Detect which cell encompasses the target text, then output its [X, Y] center coordinate. 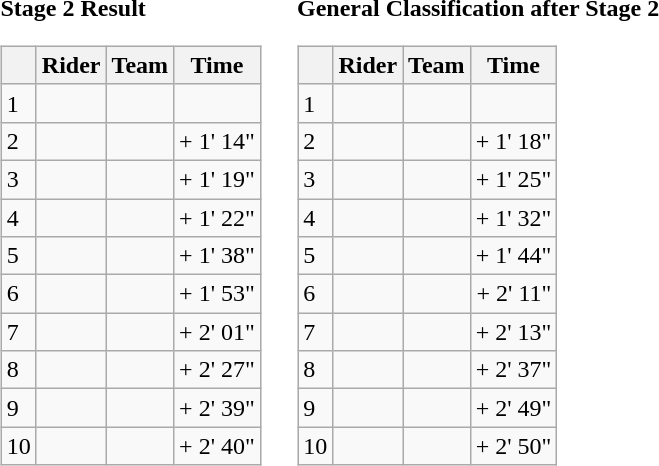
+ 1' 19" [218, 179]
+ 1' 44" [514, 256]
+ 2' 39" [218, 408]
+ 1' 25" [514, 179]
+ 1' 53" [218, 294]
+ 2' 49" [514, 408]
+ 1' 32" [514, 217]
+ 1' 22" [218, 217]
+ 2' 40" [218, 446]
+ 2' 27" [218, 370]
+ 2' 37" [514, 370]
+ 2' 01" [218, 332]
+ 2' 11" [514, 294]
+ 1' 18" [514, 141]
+ 1' 14" [218, 141]
+ 2' 50" [514, 446]
+ 2' 13" [514, 332]
+ 1' 38" [218, 256]
